Output the (X, Y) coordinate of the center of the cell containing the given text.  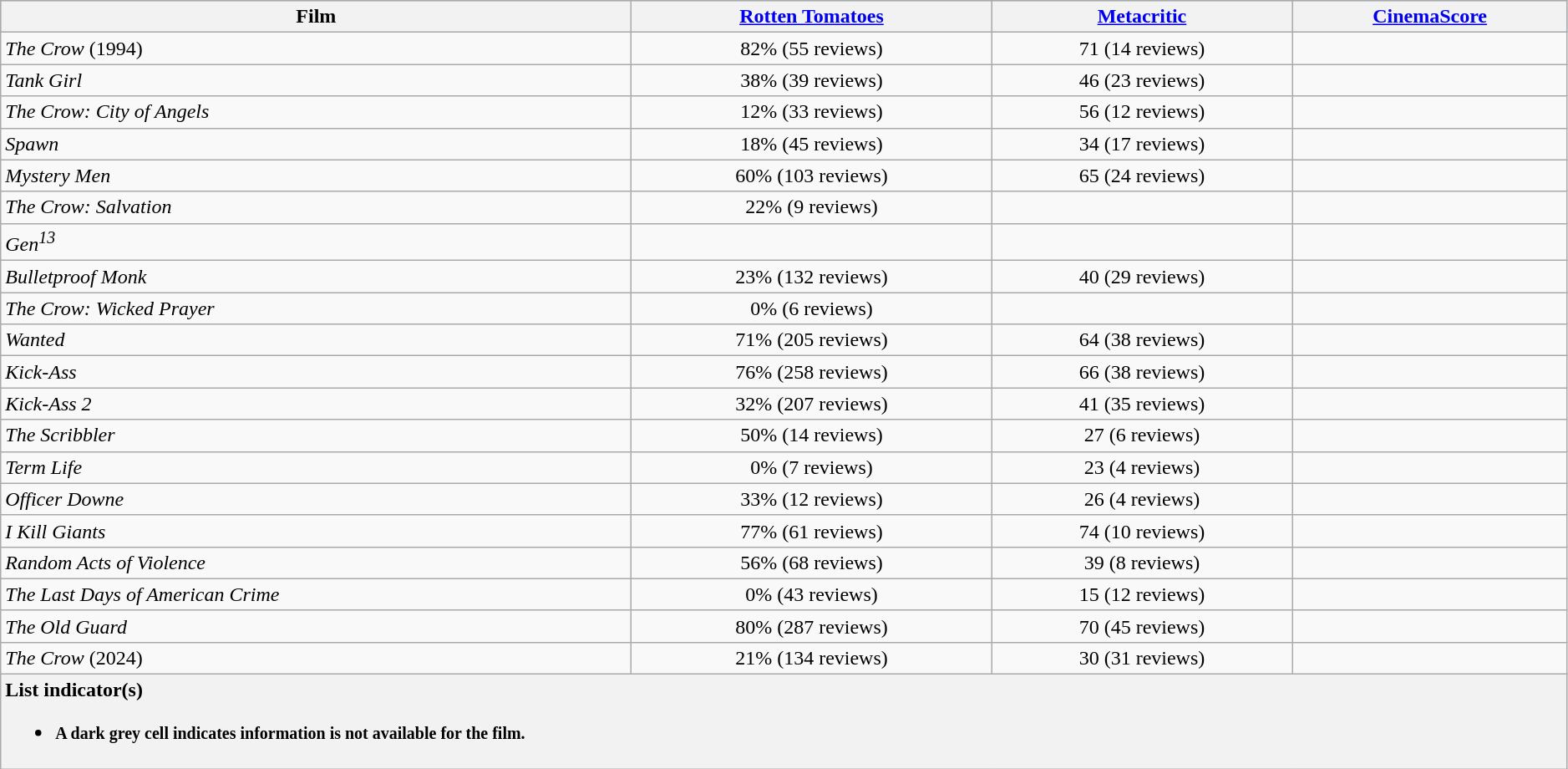
50% (14 reviews) (812, 435)
21% (134 reviews) (812, 658)
40 (29 reviews) (1142, 277)
The Scribbler (316, 435)
Film (316, 17)
39 (8 reviews) (1142, 563)
27 (6 reviews) (1142, 435)
18% (45 reviews) (812, 144)
12% (33 reviews) (812, 112)
32% (207 reviews) (812, 404)
0% (6 reviews) (812, 308)
Kick-Ass 2 (316, 404)
The Crow: Wicked Prayer (316, 308)
0% (43 reviews) (812, 594)
Bulletproof Monk (316, 277)
I Kill Giants (316, 531)
Wanted (316, 340)
15 (12 reviews) (1142, 594)
List indicator(s)A dark grey cell indicates information is not available for the film. (784, 722)
Mystery Men (316, 176)
38% (39 reviews) (812, 80)
33% (12 reviews) (812, 499)
Metacritic (1142, 17)
30 (31 reviews) (1142, 658)
Tank Girl (316, 80)
0% (7 reviews) (812, 467)
Spawn (316, 144)
The Old Guard (316, 626)
The Crow: City of Angels (316, 112)
77% (61 reviews) (812, 531)
80% (287 reviews) (812, 626)
The Crow: Salvation (316, 207)
26 (4 reviews) (1142, 499)
56% (68 reviews) (812, 563)
56 (12 reviews) (1142, 112)
41 (35 reviews) (1142, 404)
The Crow (1994) (316, 48)
The Crow (2024) (316, 658)
82% (55 reviews) (812, 48)
Kick-Ass (316, 372)
Term Life (316, 467)
23 (4 reviews) (1142, 467)
23% (132 reviews) (812, 277)
46 (23 reviews) (1142, 80)
70 (45 reviews) (1142, 626)
64 (38 reviews) (1142, 340)
71 (14 reviews) (1142, 48)
Random Acts of Violence (316, 563)
60% (103 reviews) (812, 176)
76% (258 reviews) (812, 372)
Rotten Tomatoes (812, 17)
66 (38 reviews) (1142, 372)
71% (205 reviews) (812, 340)
Officer Downe (316, 499)
22% (9 reviews) (812, 207)
CinemaScore (1430, 17)
65 (24 reviews) (1142, 176)
The Last Days of American Crime (316, 594)
74 (10 reviews) (1142, 531)
Gen13 (316, 242)
34 (17 reviews) (1142, 144)
